Detect which cell encompasses the target text, then output its [x, y] center coordinate. 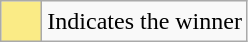
Indicates the winner [145, 22]
